Search for the cell housing the specified text and yield its [x, y] center coordinate. 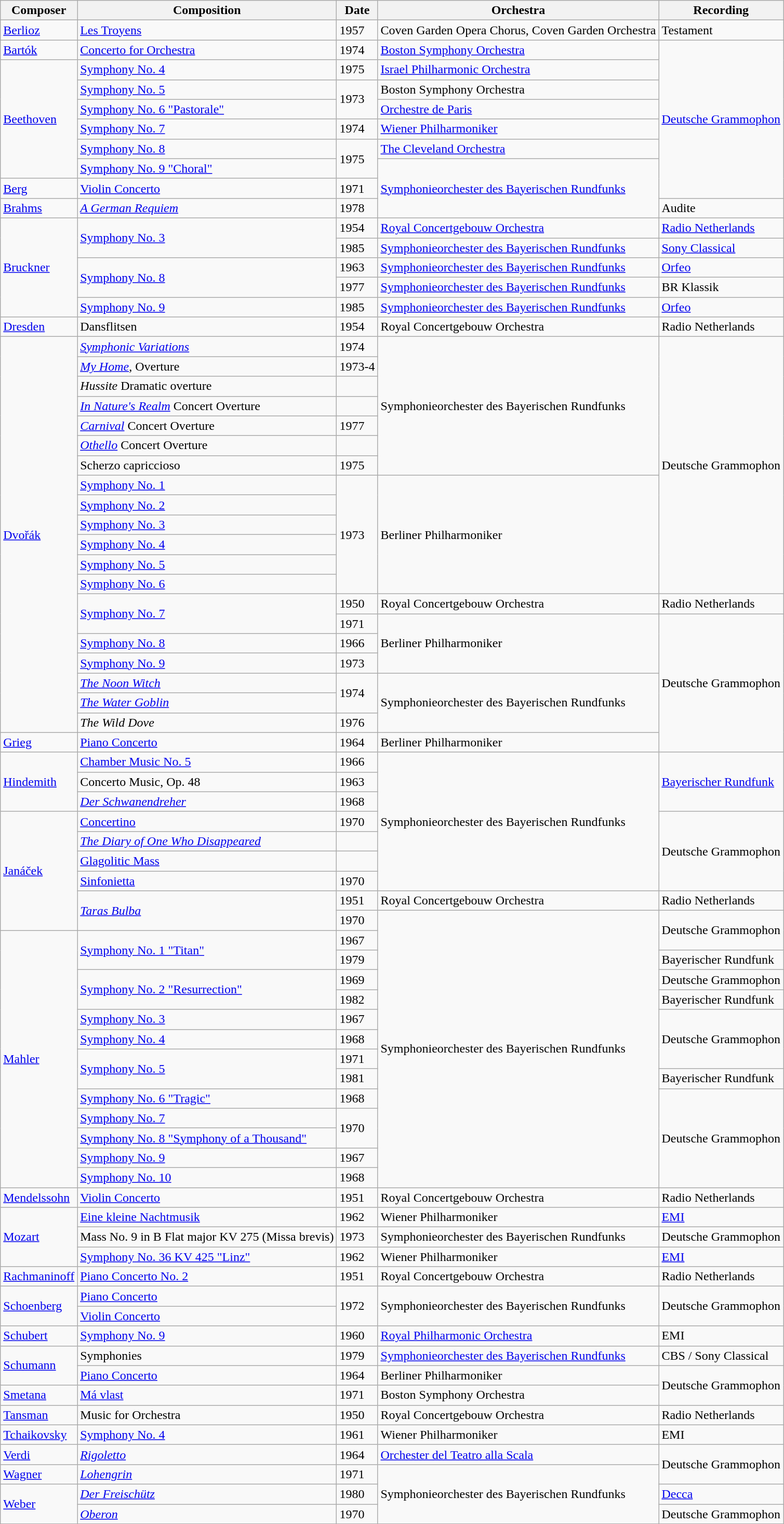
Mass No. 9 in B Flat major KV 275 (Missa brevis) [207, 1237]
1973-4 [357, 366]
Rachmaninoff [39, 1277]
Date [357, 10]
Audite [721, 208]
Grieg [39, 742]
Symphonic Variations [207, 347]
CBS / Sony Classical [721, 1356]
Orchestre de Paris [519, 109]
Verdi [39, 1454]
Beethoven [39, 119]
BR Klassik [721, 287]
Taras Bulba [207, 911]
Mahler [39, 1059]
1981 [357, 1079]
Má vlast [207, 1395]
The Diary of One Who Disappeared [207, 841]
Symphony No. 8 "Symphony of a Thousand" [207, 1138]
Symphony No. 1 [207, 485]
The Wild Dove [207, 722]
Orchester del Teatro alla Scala [519, 1454]
Symphony No. 6 [207, 584]
Symphony No. 1 "Titan" [207, 950]
Decca [721, 1494]
Rigoletto [207, 1454]
Testament [721, 30]
My Home, Overture [207, 366]
Tchaikovsky [39, 1435]
Recording [721, 10]
Weber [39, 1504]
Schubert [39, 1336]
Symphony No. 9 "Choral" [207, 168]
Chamber Music No. 5 [207, 762]
Composition [207, 10]
1980 [357, 1494]
Schoenberg [39, 1306]
Sony Classical [721, 248]
Concertino [207, 821]
Concerto for Orchestra [207, 50]
Dvořák [39, 534]
Der Schwanendreher [207, 802]
Mendelssohn [39, 1197]
1957 [357, 30]
Brahms [39, 208]
A German Requiem [207, 208]
Hindemith [39, 782]
Scherzo capriccioso [207, 465]
Carnival Concert Overture [207, 426]
Les Troyens [207, 30]
Music for Orchestra [207, 1415]
Symphony No. 2 [207, 505]
1969 [357, 980]
Tansman [39, 1415]
1978 [357, 208]
Dresden [39, 327]
Symphony No. 6 "Pastorale" [207, 109]
1976 [357, 722]
Smetana [39, 1395]
Symphony No. 6 "Tragic" [207, 1098]
The Noon Witch [207, 683]
1960 [357, 1336]
Berlioz [39, 30]
Bruckner [39, 267]
Symphony No. 2 "Resurrection" [207, 990]
Composer [39, 10]
Oberon [207, 1514]
Mozart [39, 1237]
Israel Philharmonic Orchestra [519, 70]
Berg [39, 188]
Der Freischütz [207, 1494]
Othello Concert Overture [207, 445]
Concerto Music, Op. 48 [207, 782]
Sinfonietta [207, 881]
Hussite Dramatic overture [207, 386]
Orchestra [519, 10]
Piano Concerto No. 2 [207, 1277]
Glagolitic Mass [207, 861]
Eine kleine Nachtmusik [207, 1217]
In Nature's Realm Concert Overture [207, 406]
Symphony No. 36 KV 425 "Linz" [207, 1257]
1972 [357, 1306]
Symphony No. 10 [207, 1177]
Wagner [39, 1474]
Bartók [39, 50]
1982 [357, 1000]
Schumann [39, 1365]
The Water Goblin [207, 703]
Janáček [39, 871]
The Cleveland Orchestra [519, 149]
1961 [357, 1435]
Coven Garden Opera Chorus, Coven Garden Orchestra [519, 30]
Dansflitsen [207, 327]
Symphonies [207, 1356]
Lohengrin [207, 1474]
Royal Philharmonic Orchestra [519, 1336]
